Return (x, y) of the center of cell containing provided text 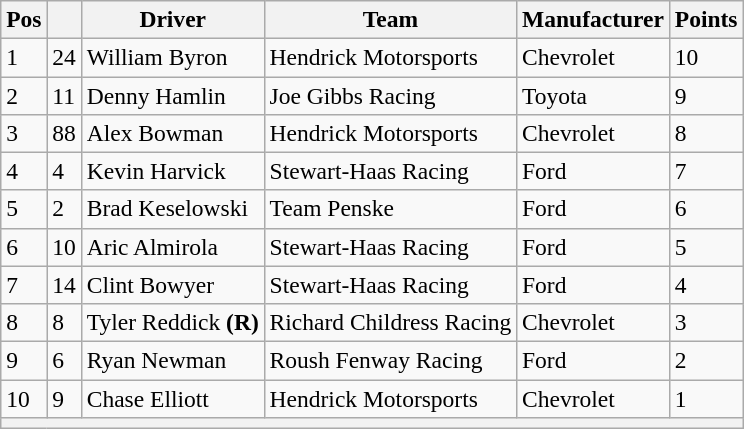
24 (64, 57)
William Byron (172, 57)
Clint Bowyer (172, 285)
Chase Elliott (172, 398)
Alex Bowman (172, 133)
11 (64, 95)
88 (64, 133)
Team (390, 19)
Denny Hamlin (172, 95)
14 (64, 285)
Roush Fenway Racing (390, 360)
Joe Gibbs Racing (390, 95)
Richard Childress Racing (390, 322)
Brad Keselowski (172, 209)
Tyler Reddick (R) (172, 322)
Team Penske (390, 209)
Pos (24, 19)
Kevin Harvick (172, 171)
Points (706, 19)
Driver (172, 19)
Aric Almirola (172, 247)
Ryan Newman (172, 360)
Toyota (594, 95)
Manufacturer (594, 19)
